Detect which cell encompasses the target text, then output its [X, Y] center coordinate. 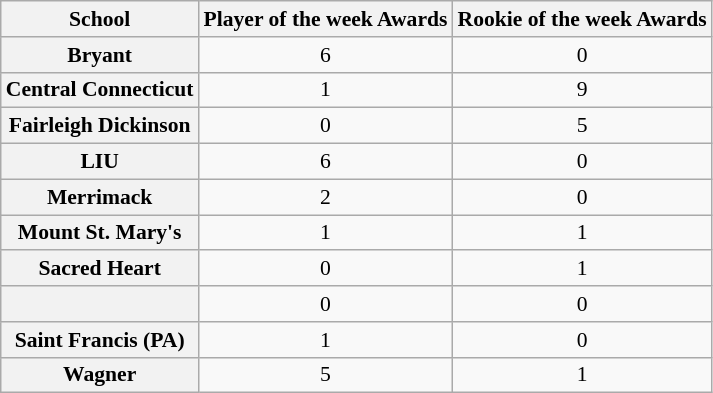
LIU [100, 162]
Fairleigh Dickinson [100, 126]
Rookie of the week Awards [582, 19]
2 [326, 197]
Bryant [100, 55]
Mount St. Mary's [100, 233]
School [100, 19]
Central Connecticut [100, 90]
Sacred Heart [100, 269]
Player of the week Awards [326, 19]
Wagner [100, 375]
Saint Francis (PA) [100, 340]
9 [582, 90]
Merrimack [100, 197]
